Search for the cell housing the specified text and yield its (X, Y) center coordinate. 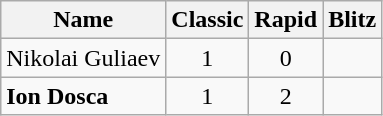
Classic (208, 20)
Rapid (286, 20)
0 (286, 58)
Name (84, 20)
Ion Dosca (84, 96)
2 (286, 96)
Blitz (352, 20)
Nikolai Guliaev (84, 58)
